From the cell containing the given text, extract its center point as (X, Y) coordinate. 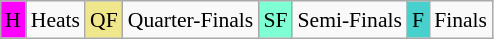
QF (104, 20)
Semi-Finals (349, 20)
Quarter-Finals (191, 20)
SF (275, 20)
F (418, 20)
Finals (460, 20)
Heats (56, 20)
H (13, 20)
